For the text-containing cell, return its midpoint in [x, y] coordinate format. 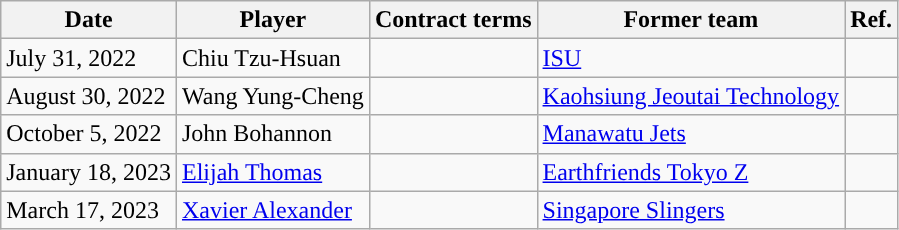
Wang Yung-Cheng [272, 96]
John Bohannon [272, 134]
January 18, 2023 [89, 172]
March 17, 2023 [89, 210]
Date [89, 20]
Chiu Tzu-Hsuan [272, 58]
ISU [691, 58]
Former team [691, 20]
Elijah Thomas [272, 172]
August 30, 2022 [89, 96]
October 5, 2022 [89, 134]
Xavier Alexander [272, 210]
Earthfriends Tokyo Z [691, 172]
Contract terms [453, 20]
Singapore Slingers [691, 210]
Manawatu Jets [691, 134]
July 31, 2022 [89, 58]
Player [272, 20]
Kaohsiung Jeoutai Technology [691, 96]
Ref. [872, 20]
